Pinpoint the cell where the given text exists, returning its [x, y] midpoint coordinate. 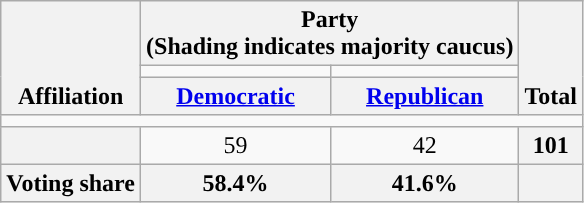
Party (Shading indicates majority caucus) [330, 34]
42 [425, 145]
58.4% [236, 183]
59 [236, 145]
41.6% [425, 183]
Voting share [71, 183]
Republican [425, 96]
Total [551, 58]
Democratic [236, 96]
101 [551, 145]
Affiliation [71, 58]
